Determine the [X, Y] coordinate at the center of the cell enclosing the given text.  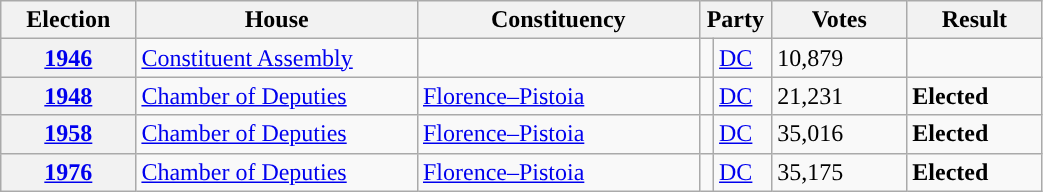
35,016 [840, 134]
Result [974, 20]
Constituent Assembly [277, 58]
21,231 [840, 96]
35,175 [840, 172]
Election [68, 20]
Party [736, 20]
Votes [840, 20]
1958 [68, 134]
1976 [68, 172]
House [277, 20]
1948 [68, 96]
1946 [68, 58]
10,879 [840, 58]
Constituency [558, 20]
